Return the [x, y] coordinate for the center point of the cell that contains the specified text.  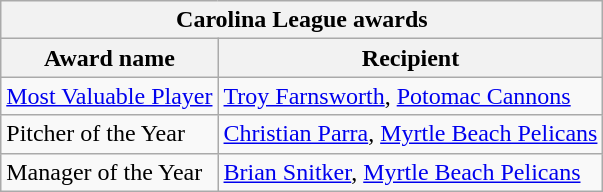
Brian Snitker, Myrtle Beach Pelicans [410, 172]
Most Valuable Player [110, 96]
Manager of the Year [110, 172]
Carolina League awards [302, 20]
Award name [110, 58]
Christian Parra, Myrtle Beach Pelicans [410, 134]
Pitcher of the Year [110, 134]
Troy Farnsworth, Potomac Cannons [410, 96]
Recipient [410, 58]
